Locate the cell with the specified text and output its (x, y) center coordinate. 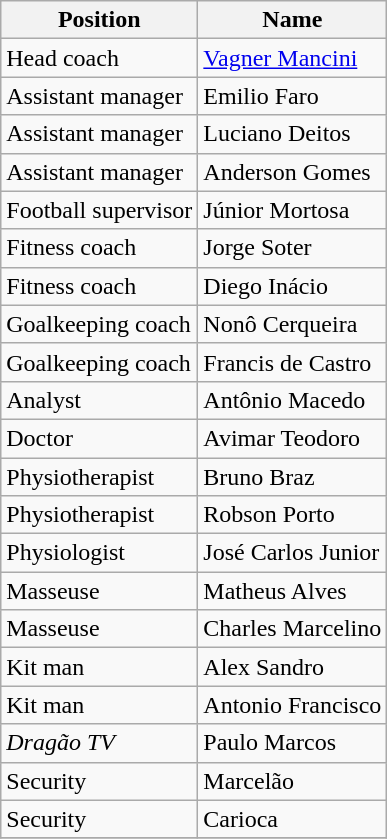
Position (100, 20)
Antônio Macedo (292, 400)
Alex Sandro (292, 667)
Paulo Marcos (292, 743)
Emilio Faro (292, 96)
Analyst (100, 400)
Marcelão (292, 781)
Doctor (100, 438)
Football supervisor (100, 210)
Head coach (100, 58)
Robson Porto (292, 515)
Francis de Castro (292, 362)
Physiologist (100, 553)
José Carlos Junior (292, 553)
Avimar Teodoro (292, 438)
Luciano Deitos (292, 134)
Vagner Mancini (292, 58)
Jorge Soter (292, 248)
Antonio Francisco (292, 705)
Name (292, 20)
Charles Marcelino (292, 629)
Matheus Alves (292, 591)
Bruno Braz (292, 477)
Nonô Cerqueira (292, 324)
Dragão TV (100, 743)
Anderson Gomes (292, 172)
Diego Inácio (292, 286)
Carioca (292, 819)
Júnior Mortosa (292, 210)
